Identify which cell holds the provided text, then report its [X, Y] central coordinate. 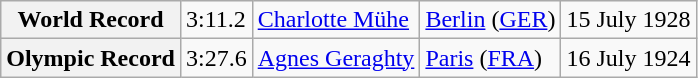
Paris (FRA) [490, 58]
15 July 1928 [628, 20]
Berlin (GER) [490, 20]
World Record [91, 20]
16 July 1924 [628, 58]
3:11.2 [216, 20]
Charlotte Mühe [336, 20]
3:27.6 [216, 58]
Agnes Geraghty [336, 58]
Olympic Record [91, 58]
